Detect which cell encompasses the target text, then output its [x, y] center coordinate. 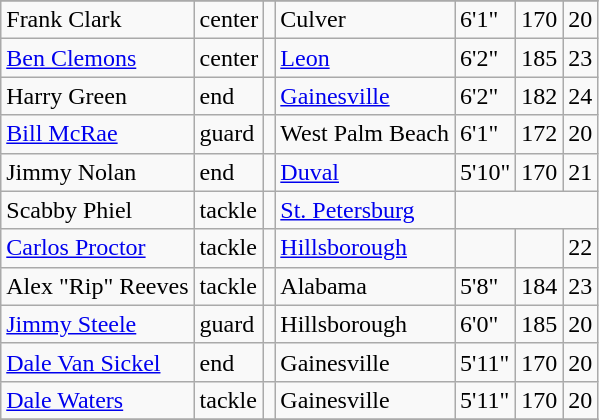
22 [580, 248]
Alabama [365, 286]
Dale Van Sickel [98, 362]
Duval [365, 172]
Jimmy Nolan [98, 172]
21 [580, 172]
Dale Waters [98, 400]
St. Petersburg [365, 210]
Leon [365, 58]
24 [580, 96]
Jimmy Steele [98, 324]
Harry Green [98, 96]
West Palm Beach [365, 134]
Ben Clemons [98, 58]
Culver [365, 20]
172 [540, 134]
5'10" [486, 172]
Frank Clark [98, 20]
Carlos Proctor [98, 248]
Alex "Rip" Reeves [98, 286]
Bill McRae [98, 134]
5'8" [486, 286]
182 [540, 96]
184 [540, 286]
6'0" [486, 324]
Scabby Phiel [98, 210]
